Pinpoint the cell where the given text exists, returning its (x, y) midpoint coordinate. 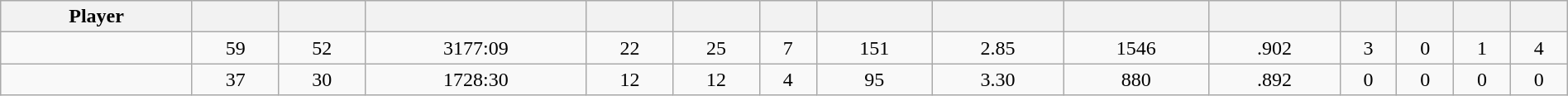
.892 (1274, 79)
7 (787, 48)
1546 (1136, 48)
59 (235, 48)
1728:30 (476, 79)
22 (630, 48)
3177:09 (476, 48)
25 (716, 48)
30 (323, 79)
37 (235, 79)
Player (97, 17)
52 (323, 48)
.902 (1274, 48)
95 (874, 79)
3 (1368, 48)
880 (1136, 79)
2.85 (997, 48)
3.30 (997, 79)
151 (874, 48)
1 (1482, 48)
